From the cell containing the given text, extract its center point as (x, y) coordinate. 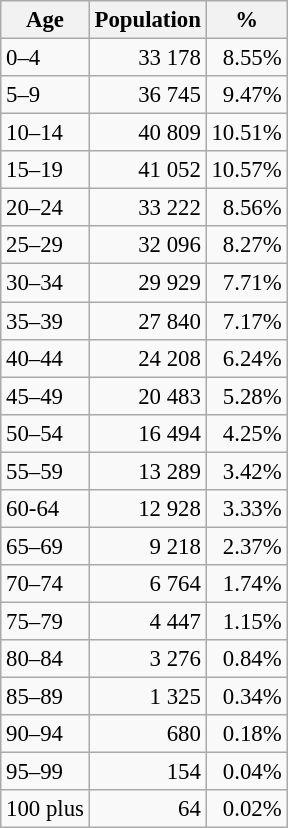
8.55% (246, 58)
41 052 (148, 170)
90–94 (45, 734)
0.02% (246, 809)
Age (45, 20)
55–59 (45, 471)
100 plus (45, 809)
35–39 (45, 321)
680 (148, 734)
0.34% (246, 697)
85–89 (45, 697)
10–14 (45, 133)
40 809 (148, 133)
5–9 (45, 95)
10.57% (246, 170)
20–24 (45, 208)
% (246, 20)
1 325 (148, 697)
7.71% (246, 283)
154 (148, 772)
3 276 (148, 659)
1.74% (246, 584)
80–84 (45, 659)
27 840 (148, 321)
0.18% (246, 734)
40–44 (45, 358)
45–49 (45, 396)
33 178 (148, 58)
13 289 (148, 471)
5.28% (246, 396)
8.27% (246, 245)
0.84% (246, 659)
30–34 (45, 283)
7.17% (246, 321)
29 929 (148, 283)
33 222 (148, 208)
50–54 (45, 433)
9 218 (148, 546)
60-64 (45, 509)
64 (148, 809)
0–4 (45, 58)
75–79 (45, 621)
24 208 (148, 358)
36 745 (148, 95)
32 096 (148, 245)
15–19 (45, 170)
20 483 (148, 396)
4.25% (246, 433)
95–99 (45, 772)
12 928 (148, 509)
9.47% (246, 95)
3.33% (246, 509)
3.42% (246, 471)
10.51% (246, 133)
6 764 (148, 584)
8.56% (246, 208)
1.15% (246, 621)
2.37% (246, 546)
6.24% (246, 358)
0.04% (246, 772)
25–29 (45, 245)
16 494 (148, 433)
65–69 (45, 546)
70–74 (45, 584)
4 447 (148, 621)
Population (148, 20)
